Detect which cell encompasses the target text, then output its [X, Y] center coordinate. 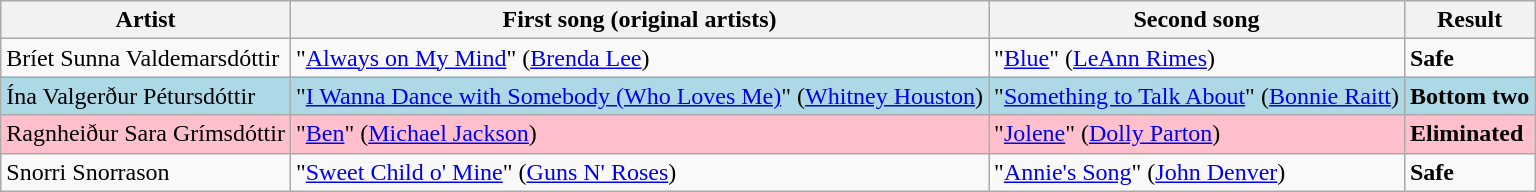
Bríet Sunna Valdemarsdóttir [146, 58]
"Jolene" (Dolly Parton) [1197, 134]
Snorri Snorrason [146, 172]
"Blue" (LeAnn Rimes) [1197, 58]
"Sweet Child o' Mine" (Guns N' Roses) [639, 172]
"I Wanna Dance with Somebody (Who Loves Me)" (Whitney Houston) [639, 96]
Second song [1197, 20]
Result [1469, 20]
Artist [146, 20]
First song (original artists) [639, 20]
"Something to Talk About" (Bonnie Raitt) [1197, 96]
Ína Valgerður Pétursdóttir [146, 96]
"Annie's Song" (John Denver) [1197, 172]
Eliminated [1469, 134]
"Always on My Mind" (Brenda Lee) [639, 58]
Bottom two [1469, 96]
Ragnheiður Sara Grímsdóttir [146, 134]
"Ben" (Michael Jackson) [639, 134]
